Provide the [X, Y] coordinate of the cell's center where the given text is located.  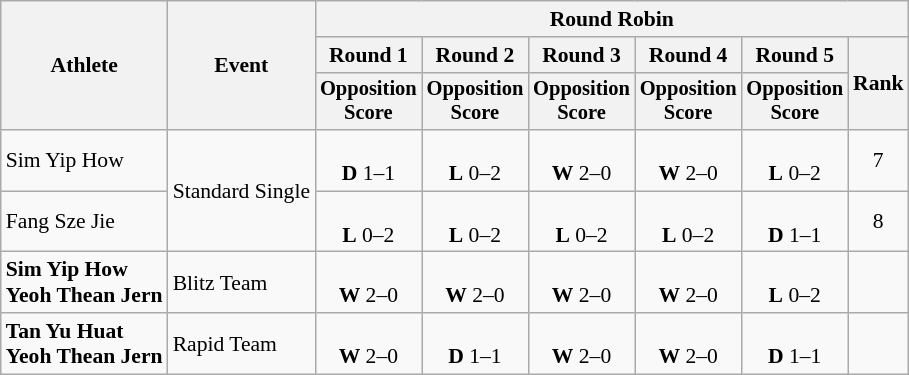
Athlete [84, 66]
Standard Single [242, 191]
Round 2 [476, 55]
8 [878, 222]
Round 5 [794, 55]
Rank [878, 84]
Round 4 [688, 55]
Sim Yip HowYeoh Thean Jern [84, 282]
Blitz Team [242, 282]
Rapid Team [242, 344]
Fang Sze Jie [84, 222]
Round 1 [368, 55]
Round 3 [582, 55]
7 [878, 160]
Sim Yip How [84, 160]
Tan Yu HuatYeoh Thean Jern [84, 344]
Event [242, 66]
Round Robin [612, 19]
